Capture the cell that displays the provided text and extract its [X, Y] central coordinate. 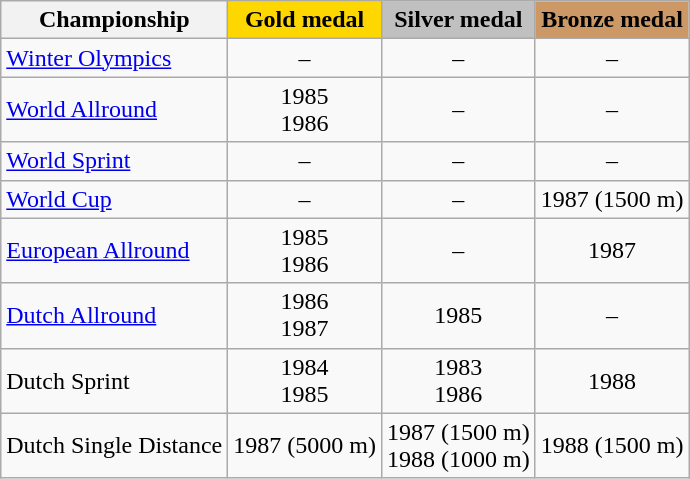
Bronze medal [612, 20]
1987 (5000 m) [305, 446]
1984 1985 [305, 380]
World Cup [114, 199]
Gold medal [305, 20]
Silver medal [458, 20]
1988 [612, 380]
1985 [458, 316]
Winter Olympics [114, 58]
1988 (1500 m) [612, 446]
1987 (1500 m) 1988 (1000 m) [458, 446]
1983 1986 [458, 380]
World Sprint [114, 161]
Dutch Single Distance [114, 446]
World Allround [114, 110]
European Allround [114, 250]
1987 [612, 250]
Dutch Sprint [114, 380]
Dutch Allround [114, 316]
Championship [114, 20]
1987 (1500 m) [612, 199]
1986 1987 [305, 316]
